From the cell containing the given text, extract its center point as (x, y) coordinate. 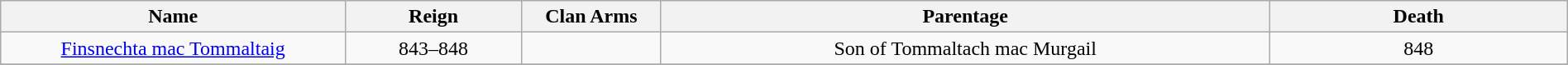
843–848 (433, 48)
Son of Tommaltach mac Murgail (965, 48)
Parentage (965, 17)
848 (1418, 48)
Reign (433, 17)
Name (174, 17)
Finsnechta mac Tommaltaig (174, 48)
Clan Arms (592, 17)
Death (1418, 17)
